Detect which cell encompasses the target text, then output its (x, y) center coordinate. 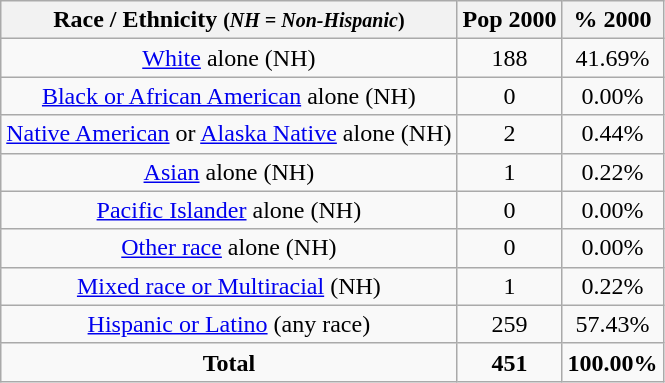
Black or African American alone (NH) (229, 96)
0.44% (612, 134)
Hispanic or Latino (any race) (229, 324)
Native American or Alaska Native alone (NH) (229, 134)
White alone (NH) (229, 58)
Total (229, 362)
Mixed race or Multiracial (NH) (229, 286)
57.43% (612, 324)
Asian alone (NH) (229, 172)
451 (510, 362)
Pacific Islander alone (NH) (229, 210)
Other race alone (NH) (229, 248)
100.00% (612, 362)
259 (510, 324)
2 (510, 134)
Pop 2000 (510, 20)
% 2000 (612, 20)
188 (510, 58)
41.69% (612, 58)
Race / Ethnicity (NH = Non-Hispanic) (229, 20)
